Detect which cell encompasses the target text, then output its (x, y) center coordinate. 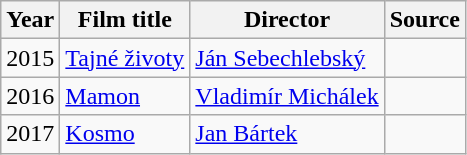
Director (287, 20)
Tajné životy (125, 58)
2015 (30, 58)
2017 (30, 134)
Ján Sebechlebský (287, 58)
2016 (30, 96)
Year (30, 20)
Source (424, 20)
Kosmo (125, 134)
Vladimír Michálek (287, 96)
Mamon (125, 96)
Jan Bártek (287, 134)
Film title (125, 20)
